Output the [X, Y] coordinate of the center of the cell containing the given text.  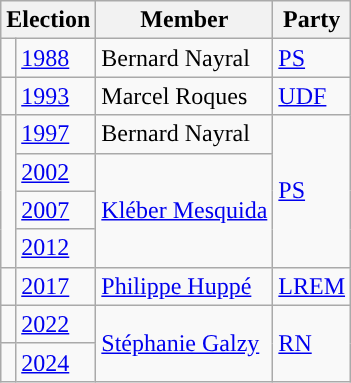
Election [48, 20]
Philippe Huppé [184, 286]
2022 [56, 324]
2017 [56, 286]
LREM [312, 286]
Member [184, 20]
1993 [56, 96]
RN [312, 343]
Party [312, 20]
Stéphanie Galzy [184, 343]
Marcel Roques [184, 96]
2002 [56, 172]
UDF [312, 96]
Kléber Mesquida [184, 210]
2012 [56, 248]
2007 [56, 210]
1997 [56, 134]
2024 [56, 362]
1988 [56, 58]
